From the cell containing the given text, extract its center point as [X, Y] coordinate. 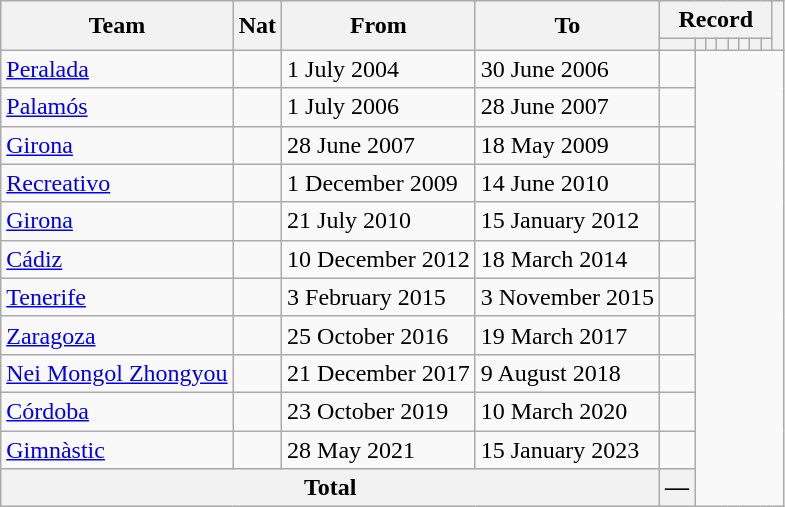
15 January 2023 [567, 449]
From [379, 26]
10 December 2012 [379, 259]
Tenerife [117, 297]
1 December 2009 [379, 183]
15 January 2012 [567, 221]
Cádiz [117, 259]
30 June 2006 [567, 69]
14 June 2010 [567, 183]
Record [716, 20]
1 July 2004 [379, 69]
Team [117, 26]
— [678, 488]
Recreativo [117, 183]
21 December 2017 [379, 373]
25 October 2016 [379, 335]
Nei Mongol Zhongyou [117, 373]
3 November 2015 [567, 297]
Zaragoza [117, 335]
Peralada [117, 69]
To [567, 26]
28 May 2021 [379, 449]
18 May 2009 [567, 145]
18 March 2014 [567, 259]
9 August 2018 [567, 373]
1 July 2006 [379, 107]
21 July 2010 [379, 221]
Nat [257, 26]
Total [330, 488]
Gimnàstic [117, 449]
Córdoba [117, 411]
10 March 2020 [567, 411]
23 October 2019 [379, 411]
Palamós [117, 107]
19 March 2017 [567, 335]
3 February 2015 [379, 297]
